Extract the [x, y] coordinate from the center of the cell holding the provided text.  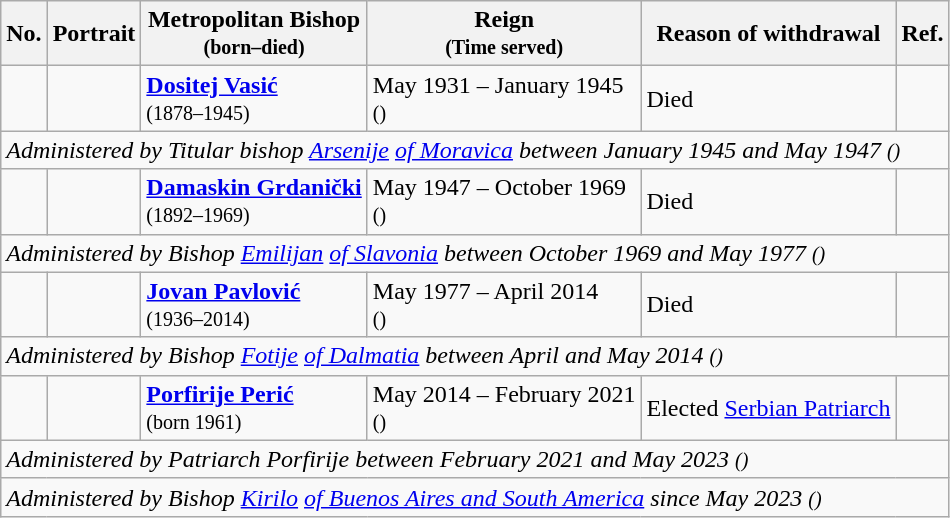
Elected Serbian Patriarch [768, 408]
Jovan Pavlović(1936–2014) [254, 304]
May 2014 – February 2021() [504, 408]
Damaskin Grdanički(1892–1969) [254, 202]
Administered by Bishop Kirilo of Buenos Aires and South America since May 2023 () [475, 497]
Portrait [94, 34]
No. [24, 34]
Dositej Vasić(1878–1945) [254, 98]
Metropolitan Bishop(born–died) [254, 34]
Porfirije Perić(born 1961) [254, 408]
Administered by Titular bishop Arsenije of Moravica between January 1945 and May 1947 () [475, 150]
Administered by Bishop Emilijan of Slavonia between October 1969 and May 1977 () [475, 253]
Reason of withdrawal [768, 34]
May 1931 – January 1945() [504, 98]
Administered by Patriarch Porfirije between February 2021 and May 2023 () [475, 459]
Reign(Time served) [504, 34]
May 1947 – October 1969() [504, 202]
Administered by Bishop Fotije of Dalmatia between April and May 2014 () [475, 356]
May 1977 – April 2014() [504, 304]
Ref. [922, 34]
